Extract the (X, Y) coordinate from the center of the cell holding the provided text.  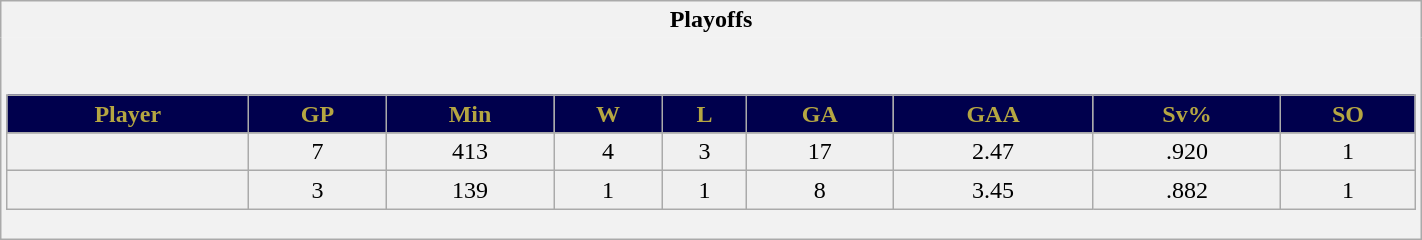
413 (470, 152)
Player (128, 114)
W (608, 114)
GAA (993, 114)
.882 (1187, 190)
.920 (1187, 152)
GA (820, 114)
GP (318, 114)
17 (820, 152)
Player GP Min W L GA GAA Sv% SO 7 413 4 3 17 2.47 .920 1 3 139 1 1 8 3.45 .882 1 (711, 138)
SO (1348, 114)
2.47 (993, 152)
Min (470, 114)
8 (820, 190)
4 (608, 152)
3.45 (993, 190)
Sv% (1187, 114)
Playoffs (711, 20)
L (705, 114)
139 (470, 190)
7 (318, 152)
